Capture the cell that displays the provided text and extract its (X, Y) central coordinate. 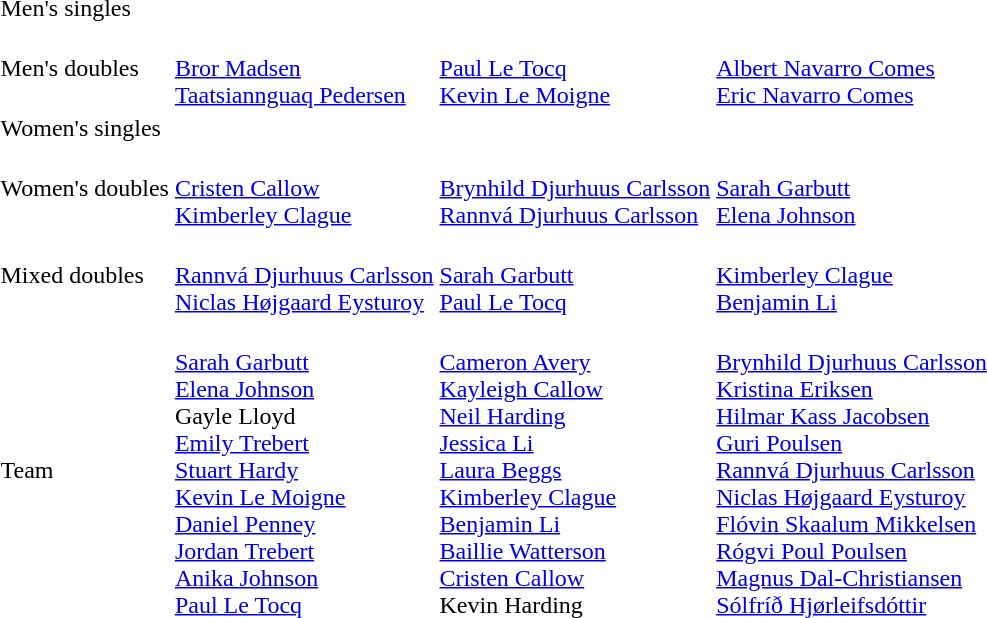
Bror MadsenTaatsiannguaq Pedersen (304, 68)
Cristen CallowKimberley Clague (304, 188)
Rannvá Djurhuus CarlssonNiclas Højgaard Eysturoy (304, 275)
Sarah GarbuttPaul Le Tocq (575, 275)
Brynhild Djurhuus CarlssonRannvá Djurhuus Carlsson (575, 188)
Paul Le TocqKevin Le Moigne (575, 68)
